Return the (X, Y) coordinate for the center point of the cell that contains the specified text.  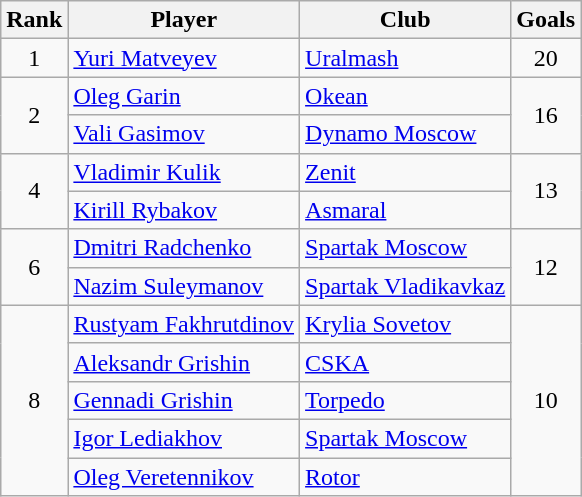
Dynamo Moscow (406, 134)
Nazim Suleymanov (184, 286)
Gennadi Grishin (184, 400)
Kirill Rybakov (184, 210)
12 (546, 267)
Vladimir Kulik (184, 172)
Yuri Matveyev (184, 58)
Rotor (406, 477)
Oleg Garin (184, 96)
16 (546, 115)
Krylia Sovetov (406, 324)
Uralmash (406, 58)
Okean (406, 96)
13 (546, 191)
Torpedo (406, 400)
Goals (546, 20)
Oleg Veretennikov (184, 477)
Vali Gasimov (184, 134)
Spartak Vladikavkaz (406, 286)
8 (34, 400)
10 (546, 400)
4 (34, 191)
Zenit (406, 172)
CSKA (406, 362)
Asmaral (406, 210)
Club (406, 20)
6 (34, 267)
Player (184, 20)
Rustyam Fakhrutdinov (184, 324)
2 (34, 115)
Dmitri Radchenko (184, 248)
1 (34, 58)
Aleksandr Grishin (184, 362)
Rank (34, 20)
Igor Lediakhov (184, 438)
20 (546, 58)
